Capture the cell that displays the provided text and extract its [X, Y] central coordinate. 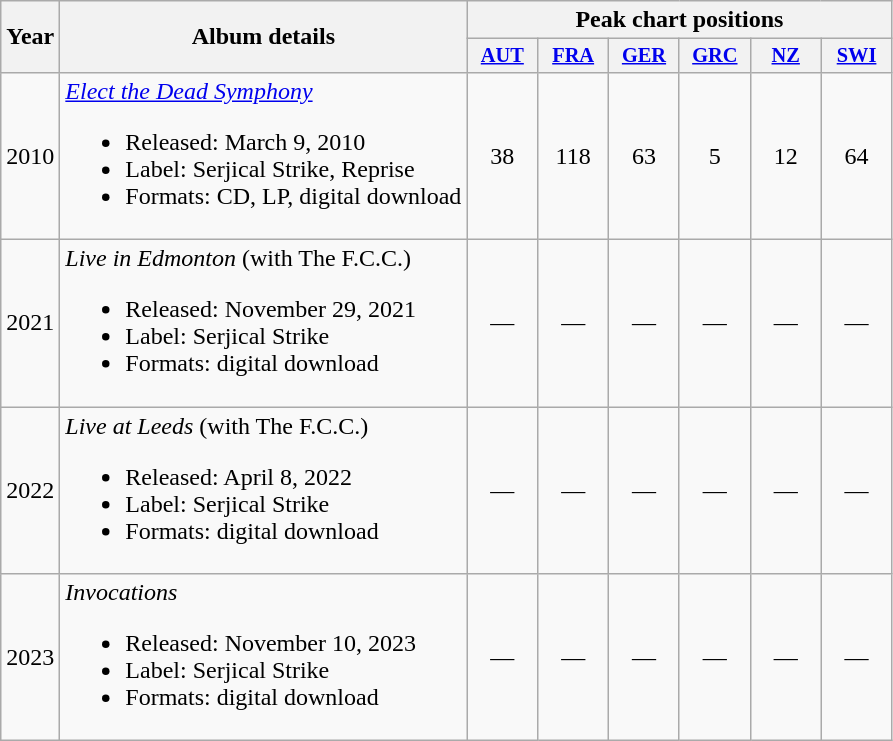
SWI [856, 56]
12 [786, 156]
GER [644, 56]
2022 [30, 490]
Album details [264, 37]
Peak chart positions [680, 20]
NZ [786, 56]
38 [502, 156]
5 [714, 156]
AUT [502, 56]
Elect the Dead SymphonyReleased: March 9, 2010Label: Serjical Strike, RepriseFormats: CD, LP, digital download [264, 156]
2021 [30, 324]
Live at Leeds (with The F.C.C.)Released: April 8, 2022Label: Serjical StrikeFormats: digital download [264, 490]
Live in Edmonton (with The F.C.C.)Released: November 29, 2021Label: Serjical StrikeFormats: digital download [264, 324]
2023 [30, 658]
63 [644, 156]
FRA [574, 56]
GRC [714, 56]
2010 [30, 156]
64 [856, 156]
118 [574, 156]
InvocationsReleased: November 10, 2023Label: Serjical StrikeFormats: digital download [264, 658]
Year [30, 37]
